Capture the cell that displays the provided text and extract its (X, Y) central coordinate. 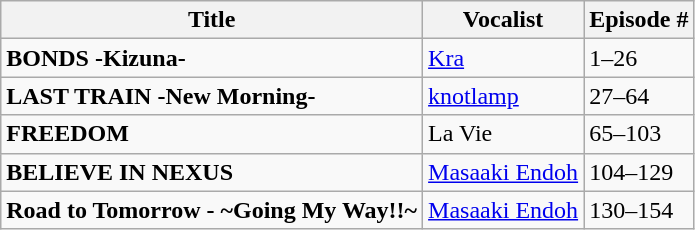
Title (212, 20)
Episode # (639, 20)
1–26 (639, 58)
Vocalist (504, 20)
Kra (504, 58)
104–129 (639, 172)
knotlamp (504, 96)
130–154 (639, 210)
27–64 (639, 96)
La Vie (504, 134)
BONDS -Kizuna- (212, 58)
FREEDOM (212, 134)
65–103 (639, 134)
BELIEVE IN NEXUS (212, 172)
LAST TRAIN -New Morning- (212, 96)
Road to Tomorrow - ~Going My Way!!~ (212, 210)
